Return (x, y) of the center of cell containing provided text 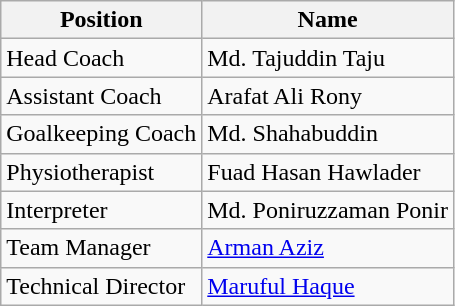
Team Manager (102, 248)
Assistant Coach (102, 96)
Fuad Hasan Hawlader (328, 172)
Md. Shahabuddin (328, 134)
Technical Director (102, 286)
Maruful Haque (328, 286)
Physiotherapist (102, 172)
Arafat Ali Rony (328, 96)
Goalkeeping Coach (102, 134)
Head Coach (102, 58)
Md. Tajuddin Taju (328, 58)
Name (328, 20)
Position (102, 20)
Md. Poniruzzaman Ponir (328, 210)
Arman Aziz (328, 248)
Interpreter (102, 210)
